Return [x, y] of the center of cell containing provided text 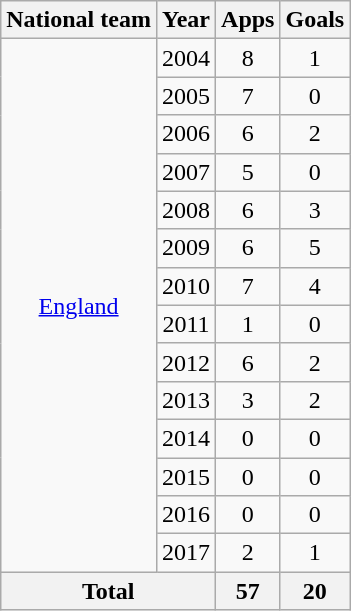
2006 [186, 134]
2005 [186, 96]
57 [248, 591]
2013 [186, 400]
Year [186, 20]
2008 [186, 210]
2010 [186, 286]
2015 [186, 477]
8 [248, 58]
England [79, 306]
Apps [248, 20]
2016 [186, 515]
2011 [186, 324]
2014 [186, 438]
2009 [186, 248]
Goals [315, 20]
2017 [186, 553]
2007 [186, 172]
National team [79, 20]
2004 [186, 58]
Total [108, 591]
2012 [186, 362]
4 [315, 286]
20 [315, 591]
